Search for the cell housing the specified text and yield its [x, y] center coordinate. 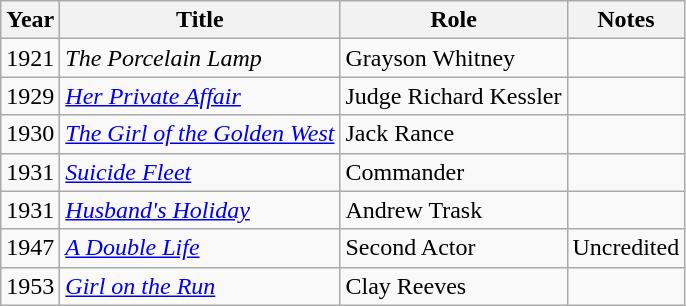
1930 [30, 134]
Girl on the Run [200, 286]
Suicide Fleet [200, 172]
Uncredited [626, 248]
1953 [30, 286]
Notes [626, 20]
A Double Life [200, 248]
The Porcelain Lamp [200, 58]
Her Private Affair [200, 96]
1929 [30, 96]
Clay Reeves [454, 286]
Husband's Holiday [200, 210]
Role [454, 20]
1921 [30, 58]
Title [200, 20]
Judge Richard Kessler [454, 96]
Andrew Trask [454, 210]
Grayson Whitney [454, 58]
Year [30, 20]
Jack Rance [454, 134]
The Girl of the Golden West [200, 134]
Second Actor [454, 248]
1947 [30, 248]
Commander [454, 172]
